Provide the (X, Y) coordinate of the cell's center where the given text is located.  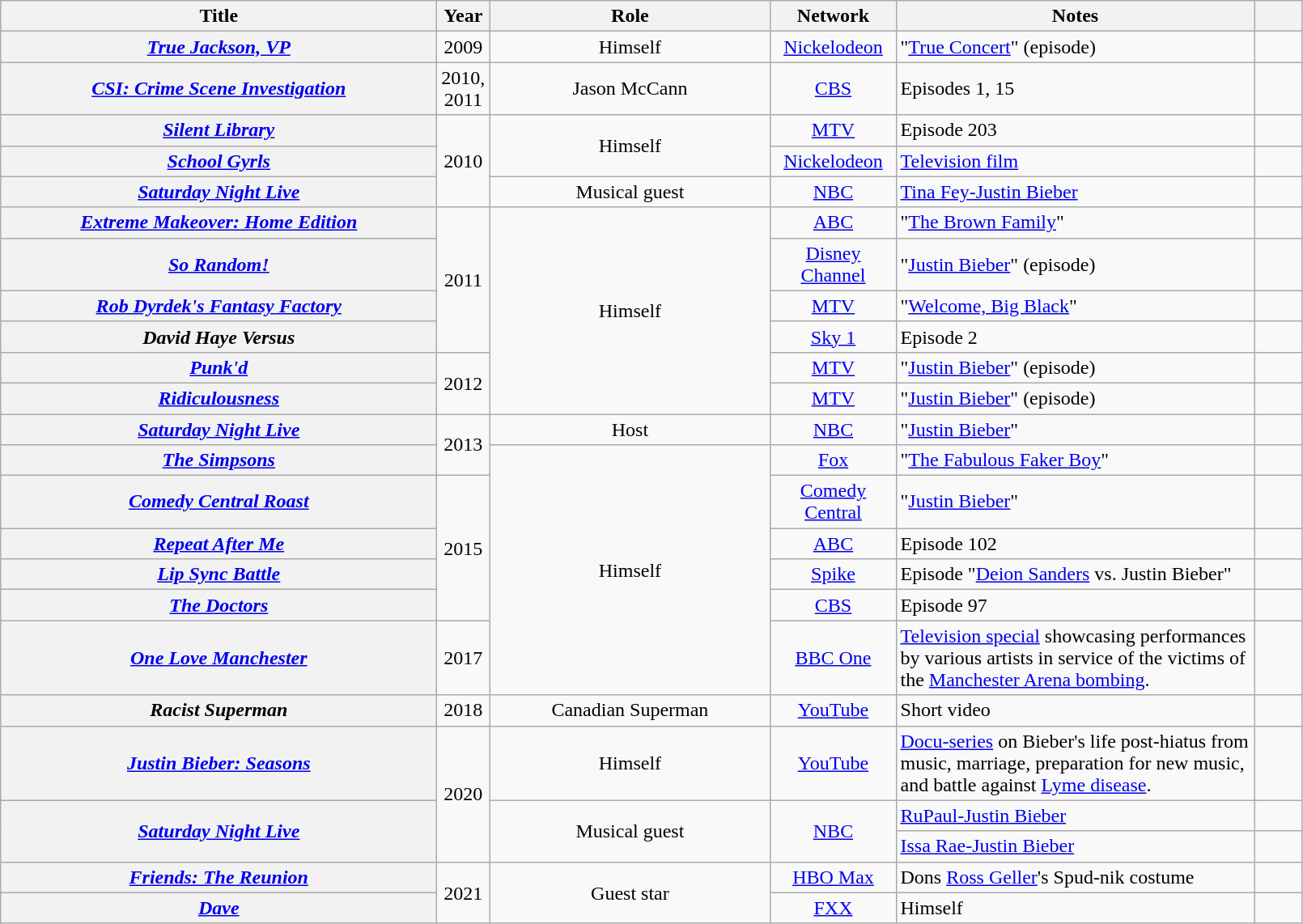
Disney Channel (834, 264)
CSI: Crime Scene Investigation (219, 89)
HBO Max (834, 877)
Television film (1075, 161)
Docu-series on Bieber's life post-hiatus from music, marriage, preparation for new music, and battle against Lyme disease. (1075, 763)
FXX (834, 908)
Ridiculousness (219, 398)
School Gyrls (219, 161)
Episode 102 (1075, 544)
2010, 2011 (463, 89)
2018 (463, 710)
2012 (463, 383)
So Random! (219, 264)
Jason McCann (630, 89)
2010 (463, 161)
Spike (834, 574)
Episode 97 (1075, 605)
Notes (1075, 16)
Justin Bieber: Seasons (219, 763)
The Doctors (219, 605)
2021 (463, 892)
The Simpsons (219, 460)
"Welcome, Big Black" (1075, 306)
Dave (219, 908)
Episode "Deion Sanders vs. Justin Bieber" (1075, 574)
Friends: The Reunion (219, 877)
"The Brown Family" (1075, 223)
Year (463, 16)
David Haye Versus (219, 337)
True Jackson, VP (219, 47)
Title (219, 16)
Comedy Central Roast (219, 502)
2009 (463, 47)
Silent Library (219, 130)
Television special showcasing performances by various artists in service of the victims of the Manchester Arena bombing. (1075, 658)
Episode 2 (1075, 337)
Short video (1075, 710)
Host (630, 430)
Lip Sync Battle (219, 574)
Rob Dyrdek's Fantasy Factory (219, 306)
Episodes 1, 15 (1075, 89)
Guest star (630, 892)
Canadian Superman (630, 710)
2013 (463, 445)
BBC One (834, 658)
Network (834, 16)
One Love Manchester (219, 658)
Extreme Makeover: Home Edition (219, 223)
Repeat After Me (219, 544)
Racist Superman (219, 710)
Comedy Central (834, 502)
2015 (463, 549)
Punk'd (219, 367)
Dons Ross Geller's Spud-nik costume (1075, 877)
Role (630, 16)
"True Concert" (episode) (1075, 47)
RuPaul-Justin Bieber (1075, 816)
2020 (463, 794)
"The Fabulous Faker Boy" (1075, 460)
Issa Rae-Justin Bieber (1075, 846)
Tina Fey-Justin Bieber (1075, 192)
2011 (463, 280)
Fox (834, 460)
2017 (463, 658)
Episode 203 (1075, 130)
Sky 1 (834, 337)
